Detect which cell encompasses the target text, then output its [x, y] center coordinate. 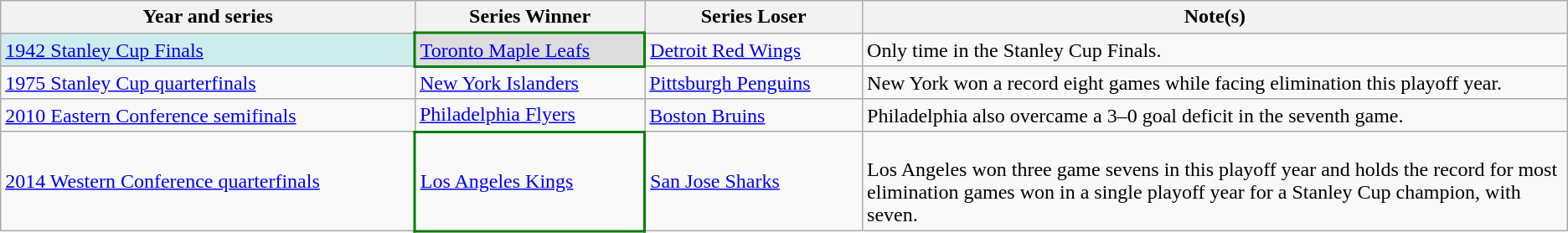
Philadelphia Flyers [529, 116]
Pittsburgh Penguins [754, 82]
New York won a record eight games while facing elimination this playoff year. [1215, 82]
2014 Western Conference quarterfinals [208, 181]
Detroit Red Wings [754, 50]
2010 Eastern Conference semifinals [208, 116]
Only time in the Stanley Cup Finals. [1215, 50]
Series Loser [754, 17]
1975 Stanley Cup quarterfinals [208, 82]
Series Winner [529, 17]
Toronto Maple Leafs [529, 50]
Los Angeles Kings [529, 181]
San Jose Sharks [754, 181]
Year and series [208, 17]
Note(s) [1215, 17]
Boston Bruins [754, 116]
New York Islanders [529, 82]
1942 Stanley Cup Finals [208, 50]
Philadelphia also overcame a 3–0 goal deficit in the seventh game. [1215, 116]
